Locate the cell with the specified text and output its [X, Y] center coordinate. 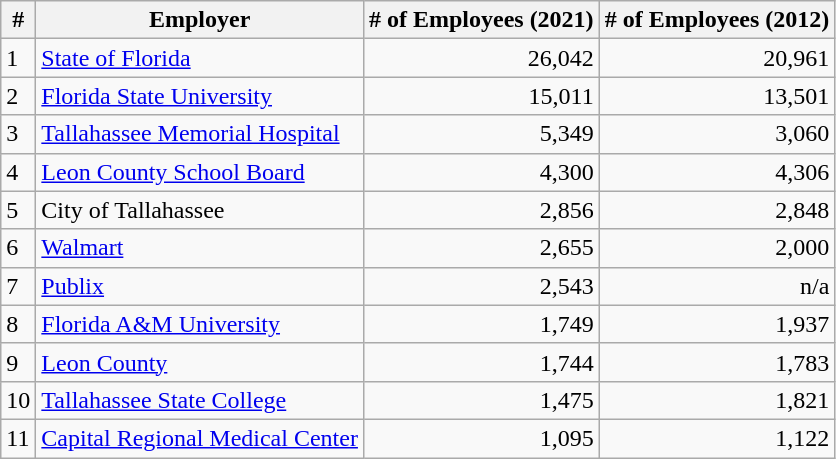
3 [18, 134]
1,937 [717, 324]
Employer [200, 20]
Florida A&M University [200, 324]
State of Florida [200, 58]
1,122 [717, 438]
2,543 [481, 286]
1,744 [481, 362]
1,821 [717, 400]
2,848 [717, 210]
2 [18, 96]
4,306 [717, 172]
2,655 [481, 248]
3,060 [717, 134]
Leon County [200, 362]
2,856 [481, 210]
# of Employees (2012) [717, 20]
5,349 [481, 134]
11 [18, 438]
5 [18, 210]
Florida State University [200, 96]
1,475 [481, 400]
# [18, 20]
26,042 [481, 58]
Capital Regional Medical Center [200, 438]
1,095 [481, 438]
7 [18, 286]
# of Employees (2021) [481, 20]
9 [18, 362]
Walmart [200, 248]
15,011 [481, 96]
2,000 [717, 248]
Leon County School Board [200, 172]
1,749 [481, 324]
20,961 [717, 58]
13,501 [717, 96]
1 [18, 58]
1,783 [717, 362]
Publix [200, 286]
10 [18, 400]
City of Tallahassee [200, 210]
n/a [717, 286]
6 [18, 248]
8 [18, 324]
4,300 [481, 172]
Tallahassee Memorial Hospital [200, 134]
4 [18, 172]
Tallahassee State College [200, 400]
